Output the (x, y) coordinate of the center of the cell containing the given text.  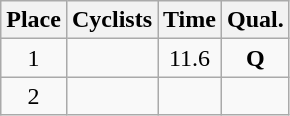
Qual. (255, 20)
Cyclists (112, 20)
Place (34, 20)
1 (34, 58)
11.6 (190, 58)
Time (190, 20)
2 (34, 96)
Q (255, 58)
